Scan for the cell matching the given text and deliver its [X, Y] coordinate at center. 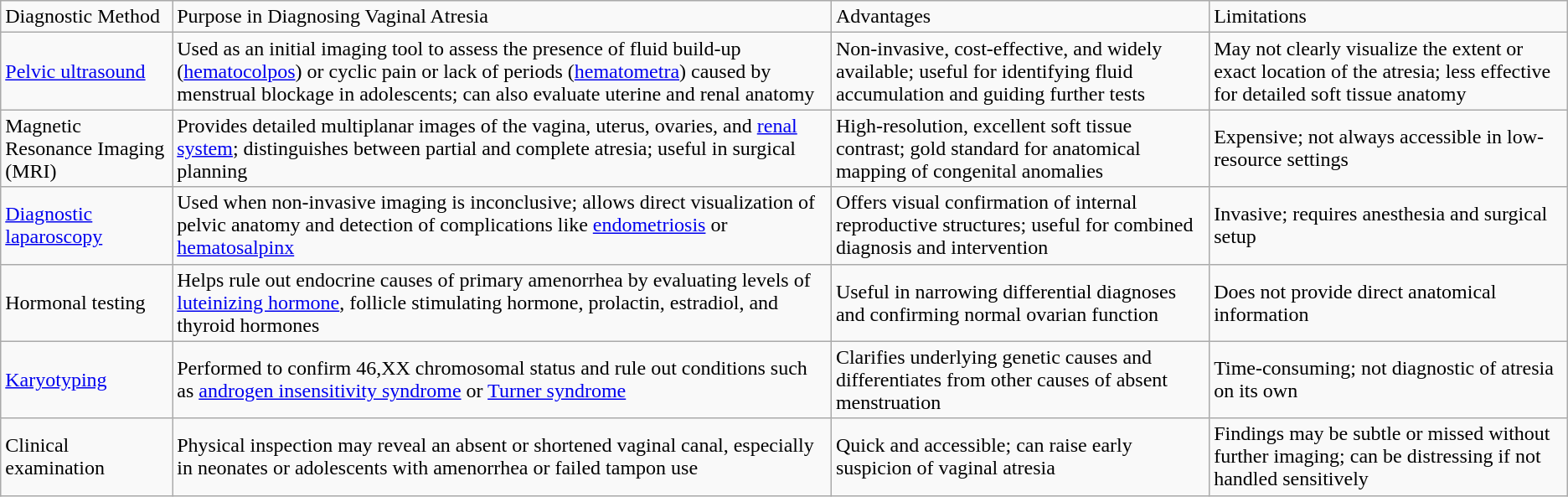
Useful in narrowing differential diagnoses and confirming normal ovarian function [1020, 303]
May not clearly visualize the extent or exact location of the atresia; less effective for detailed soft tissue anatomy [1389, 71]
Hormonal testing [87, 303]
Magnetic Resonance Imaging (MRI) [87, 148]
Physical inspection may reveal an absent or shortened vaginal canal, especially in neonates or adolescents with amenorrhea or failed tampon use [503, 457]
Non-invasive, cost-effective, and widely available; useful for identifying fluid accumulation and guiding further tests [1020, 71]
Advantages [1020, 17]
Invasive; requires anesthesia and surgical setup [1389, 225]
Clarifies underlying genetic causes and differentiates from other causes of absent menstruation [1020, 380]
Findings may be subtle or missed without further imaging; can be distressing if not handled sensitively [1389, 457]
Diagnostic Method [87, 17]
Clinical examination [87, 457]
Performed to confirm 46,XX chromosomal status and rule out conditions such as androgen insensitivity syndrome or Turner syndrome [503, 380]
Quick and accessible; can raise early suspicion of vaginal atresia [1020, 457]
Limitations [1389, 17]
Time-consuming; not diagnostic of atresia on its own [1389, 380]
Offers visual confirmation of internal reproductive structures; useful for combined diagnosis and intervention [1020, 225]
High-resolution, excellent soft tissue contrast; gold standard for anatomical mapping of congenital anomalies [1020, 148]
Purpose in Diagnosing Vaginal Atresia [503, 17]
Does not provide direct anatomical information [1389, 303]
Diagnostic laparoscopy [87, 225]
Pelvic ultrasound [87, 71]
Karyotyping [87, 380]
Expensive; not always accessible in low-resource settings [1389, 148]
